Identify which cell holds the provided text, then report its [x, y] central coordinate. 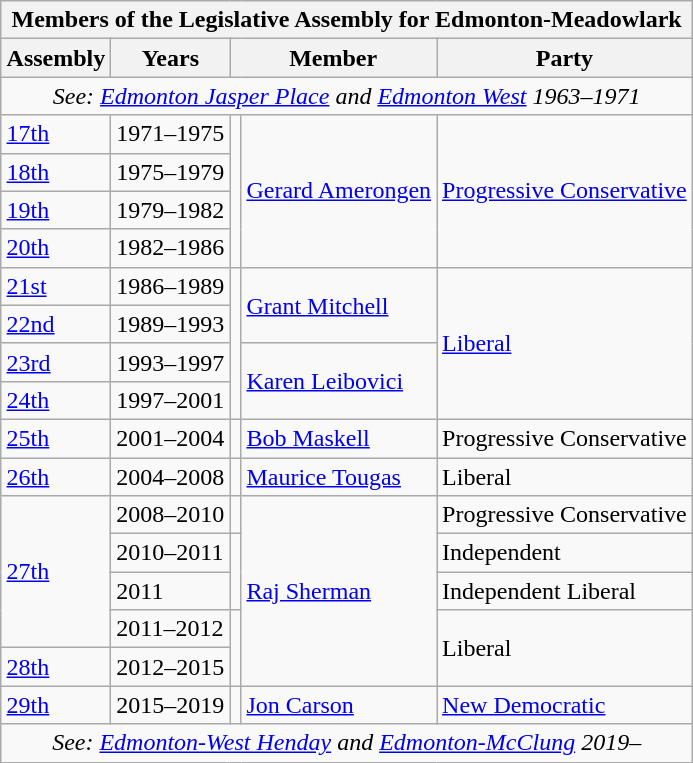
Assembly [56, 58]
Gerard Amerongen [339, 191]
21st [56, 286]
26th [56, 477]
23rd [56, 362]
2001–2004 [170, 438]
1979–1982 [170, 210]
Years [170, 58]
Party [565, 58]
19th [56, 210]
2012–2015 [170, 667]
29th [56, 705]
22nd [56, 324]
Maurice Tougas [339, 477]
Karen Leibovici [339, 381]
See: Edmonton Jasper Place and Edmonton West 1963–1971 [346, 96]
Grant Mitchell [339, 305]
1986–1989 [170, 286]
2015–2019 [170, 705]
2010–2011 [170, 553]
18th [56, 172]
1982–1986 [170, 248]
1989–1993 [170, 324]
17th [56, 134]
25th [56, 438]
2011 [170, 591]
Independent Liberal [565, 591]
Jon Carson [339, 705]
See: Edmonton-West Henday and Edmonton-McClung 2019– [346, 743]
24th [56, 400]
Member [334, 58]
2004–2008 [170, 477]
1975–1979 [170, 172]
Members of the Legislative Assembly for Edmonton-Meadowlark [346, 20]
2011–2012 [170, 629]
27th [56, 572]
Independent [565, 553]
1997–2001 [170, 400]
1993–1997 [170, 362]
Raj Sherman [339, 591]
1971–1975 [170, 134]
Bob Maskell [339, 438]
2008–2010 [170, 515]
New Democratic [565, 705]
20th [56, 248]
28th [56, 667]
